Identify which cell holds the provided text, then report its (x, y) central coordinate. 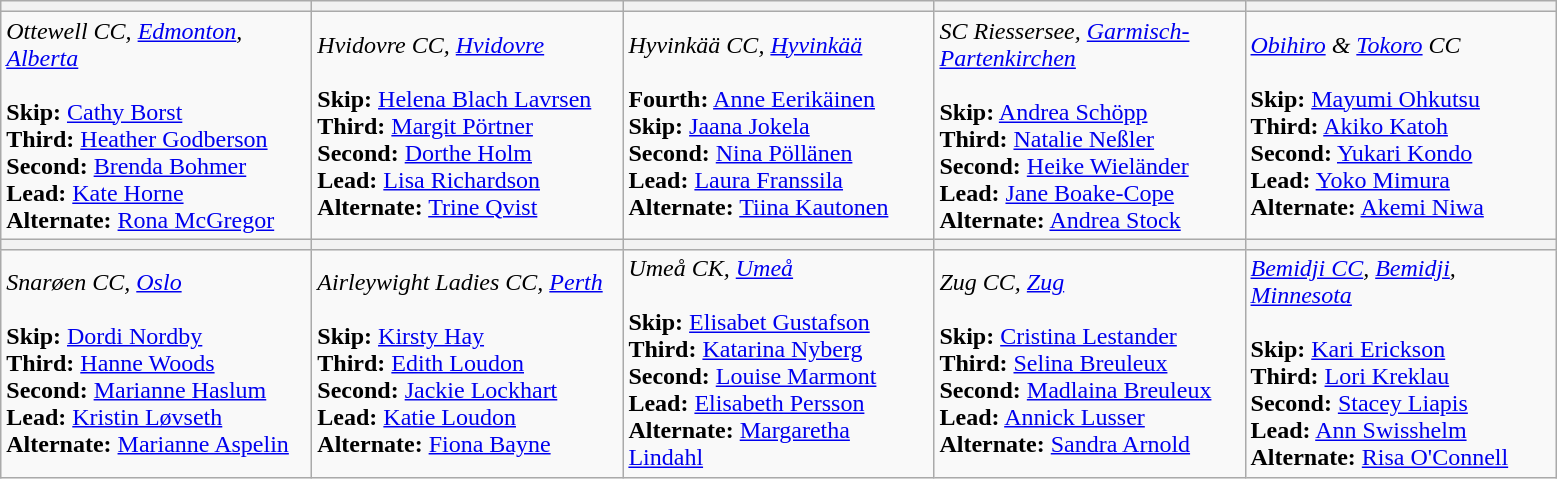
Obihiro & Tokoro CC Skip: Mayumi Ohkutsu Third: Akiko Katoh Second: Yukari Kondo Lead: Yoko Mimura Alternate: Akemi Niwa (1400, 126)
Airleywight Ladies CC, PerthSkip: Kirsty Hay Third: Edith Loudon Second: Jackie Lockhart Lead: Katie Loudon Alternate: Fiona Bayne (468, 364)
Bemidji CC, Bemidji, Minnesota Skip: Kari Erickson Third: Lori Kreklau Second: Stacey Liapis Lead: Ann Swisshelm Alternate: Risa O'Connell (1400, 364)
Umeå CK, Umeå Skip: Elisabet Gustafson Third: Katarina Nyberg Second: Louise Marmont Lead: Elisabeth Persson Alternate: Margaretha Lindahl (778, 364)
Zug CC, Zug Skip: Cristina Lestander Third: Selina Breuleux Second: Madlaina Breuleux Lead: Annick Lusser Alternate: Sandra Arnold (1090, 364)
Snarøen CC, Oslo Skip: Dordi Nordby Third: Hanne Woods Second: Marianne Haslum Lead: Kristin Løvseth Alternate: Marianne Aspelin (156, 364)
Ottewell CC, Edmonton, Alberta Skip: Cathy Borst Third: Heather Godberson Second: Brenda Bohmer Lead: Kate Horne Alternate: Rona McGregor (156, 126)
SC Riessersee, Garmisch-Partenkirchen Skip: Andrea Schöpp Third: Natalie Neßler Second: Heike Wieländer Lead: Jane Boake-Cope Alternate: Andrea Stock (1090, 126)
Hyvinkää CC, Hyvinkää Fourth: Anne Eerikäinen Skip: Jaana Jokela Second: Nina Pöllänen Lead: Laura Franssila Alternate: Tiina Kautonen (778, 126)
Hvidovre CC, HvidovreSkip: Helena Blach Lavrsen Third: Margit Pörtner Second: Dorthe Holm Lead: Lisa Richardson Alternate: Trine Qvist (468, 126)
